Return the (X, Y) coordinate for the center point of the cell that contains the specified text.  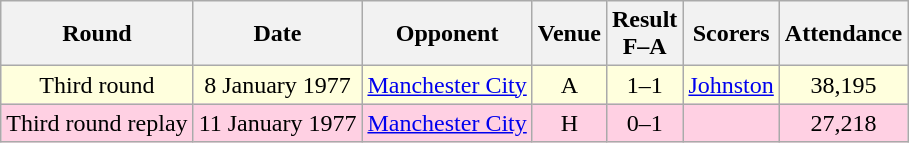
Round (97, 34)
Third round replay (97, 123)
1–1 (644, 85)
Venue (569, 34)
Attendance (843, 34)
A (569, 85)
Date (278, 34)
27,218 (843, 123)
11 January 1977 (278, 123)
Scorers (731, 34)
ResultF–A (644, 34)
Third round (97, 85)
Johnston (731, 85)
Opponent (447, 34)
38,195 (843, 85)
0–1 (644, 123)
8 January 1977 (278, 85)
H (569, 123)
